Pinpoint the cell where the given text exists, returning its [x, y] midpoint coordinate. 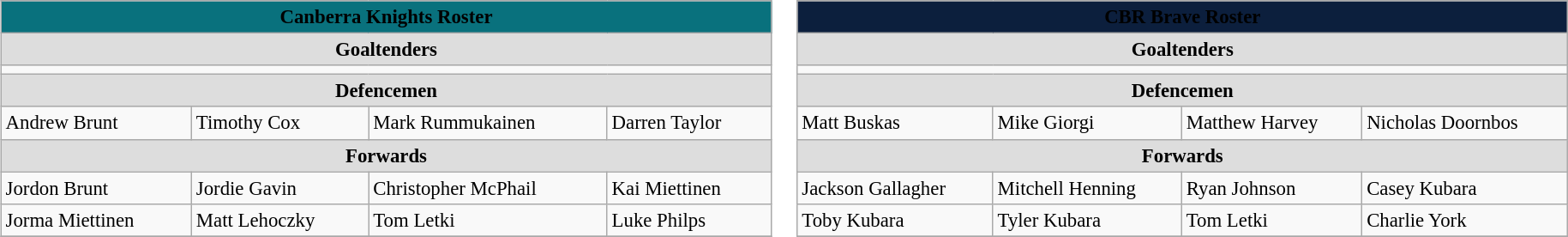
Christopher McPhail [488, 188]
Andrew Brunt [96, 123]
Nicholas Doornbos [1465, 123]
Matt Lehoczky [280, 220]
Mitchell Henning [1087, 188]
Jordie Gavin [280, 188]
Mike Giorgi [1087, 123]
Luke Philps [689, 220]
Canberra Knights Roster [386, 17]
Matthew Harvey [1271, 123]
Jordon Brunt [96, 188]
Casey Kubara [1465, 188]
CBR Brave Roster [1182, 17]
Tyler Kubara [1087, 220]
Matt Buskas [895, 123]
Jorma Miettinen [96, 220]
Jackson Gallagher [895, 188]
Kai Miettinen [689, 188]
Mark Rummukainen [488, 123]
Darren Taylor [689, 123]
Timothy Cox [280, 123]
Ryan Johnson [1271, 188]
Toby Kubara [895, 220]
Charlie York [1465, 220]
